Provide the [X, Y] coordinate of the cell's center where the given text is located.  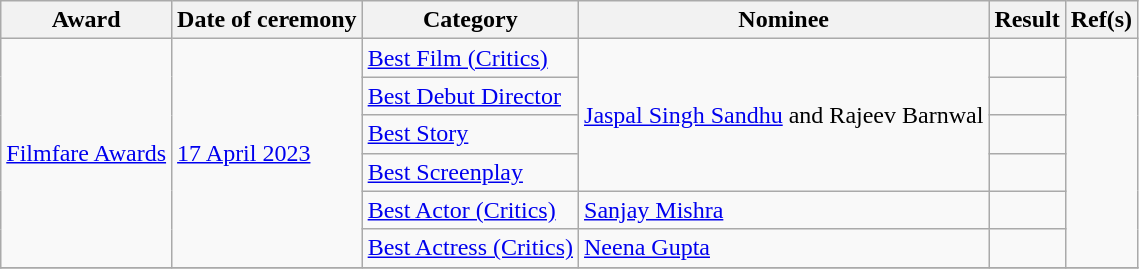
Best Debut Director [470, 96]
Neena Gupta [784, 248]
Date of ceremony [268, 20]
Category [470, 20]
Best Actor (Critics) [470, 210]
17 April 2023 [268, 153]
Sanjay Mishra [784, 210]
Best Film (Critics) [470, 58]
Result [1027, 20]
Award [86, 20]
Best Story [470, 134]
Ref(s) [1101, 20]
Filmfare Awards [86, 153]
Best Screenplay [470, 172]
Jaspal Singh Sandhu and Rajeev Barnwal [784, 115]
Best Actress (Critics) [470, 248]
Nominee [784, 20]
